Scan for the cell matching the given text and deliver its [x, y] coordinate at center. 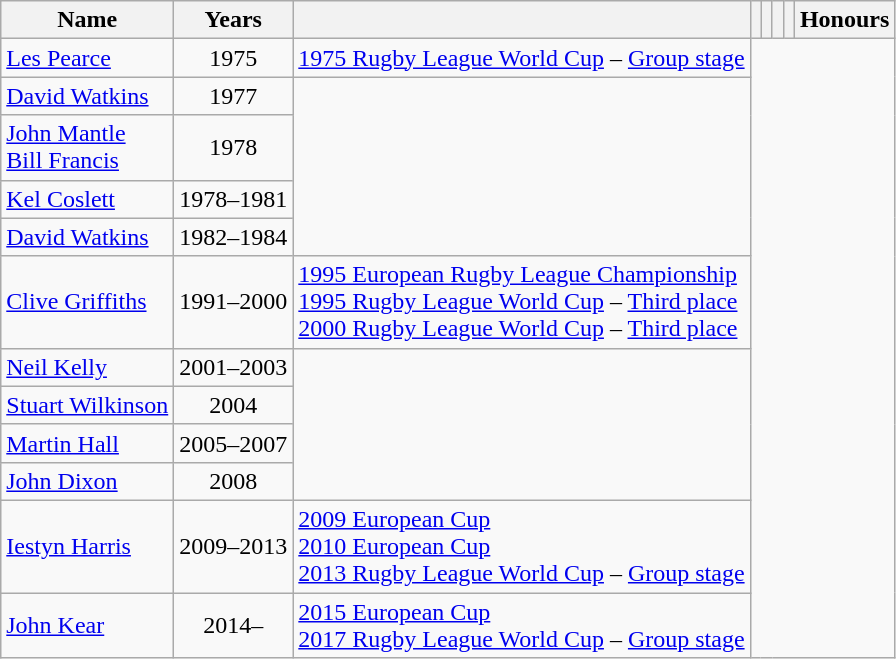
Clive Griffiths [88, 302]
1978–1981 [234, 199]
Kel Coslett [88, 199]
Stuart Wilkinson [88, 405]
John Kear [88, 624]
Years [234, 20]
1982–1984 [234, 237]
1991–2000 [234, 302]
John Mantle Bill Francis [88, 148]
1975 Rugby League World Cup – Group stage [522, 58]
Les Pearce [88, 58]
2001–2003 [234, 367]
Neil Kelly [88, 367]
2005–2007 [234, 443]
1975 [234, 58]
Honours [844, 20]
2008 [234, 481]
2009 European Cup2010 European Cup2013 Rugby League World Cup – Group stage [522, 546]
1995 European Rugby League Championship1995 Rugby League World Cup – Third place2000 Rugby League World Cup – Third place [522, 302]
Name [88, 20]
2015 European Cup2017 Rugby League World Cup – Group stage [522, 624]
2009–2013 [234, 546]
1978 [234, 148]
Iestyn Harris [88, 546]
John Dixon [88, 481]
2014– [234, 624]
1977 [234, 96]
2004 [234, 405]
Martin Hall [88, 443]
